Output the [x, y] coordinate of the center of the cell containing the given text.  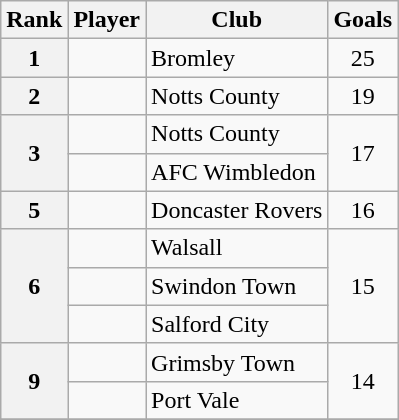
19 [363, 96]
Player [107, 20]
6 [34, 286]
2 [34, 96]
Grimsby Town [237, 362]
Salford City [237, 324]
AFC Wimbledon [237, 172]
Walsall [237, 248]
Rank [34, 20]
Goals [363, 20]
17 [363, 153]
25 [363, 58]
3 [34, 153]
14 [363, 381]
16 [363, 210]
Club [237, 20]
Bromley [237, 58]
15 [363, 286]
1 [34, 58]
5 [34, 210]
Port Vale [237, 400]
Doncaster Rovers [237, 210]
Swindon Town [237, 286]
9 [34, 381]
